Determine the (x, y) coordinate at the center of the cell enclosing the given text.  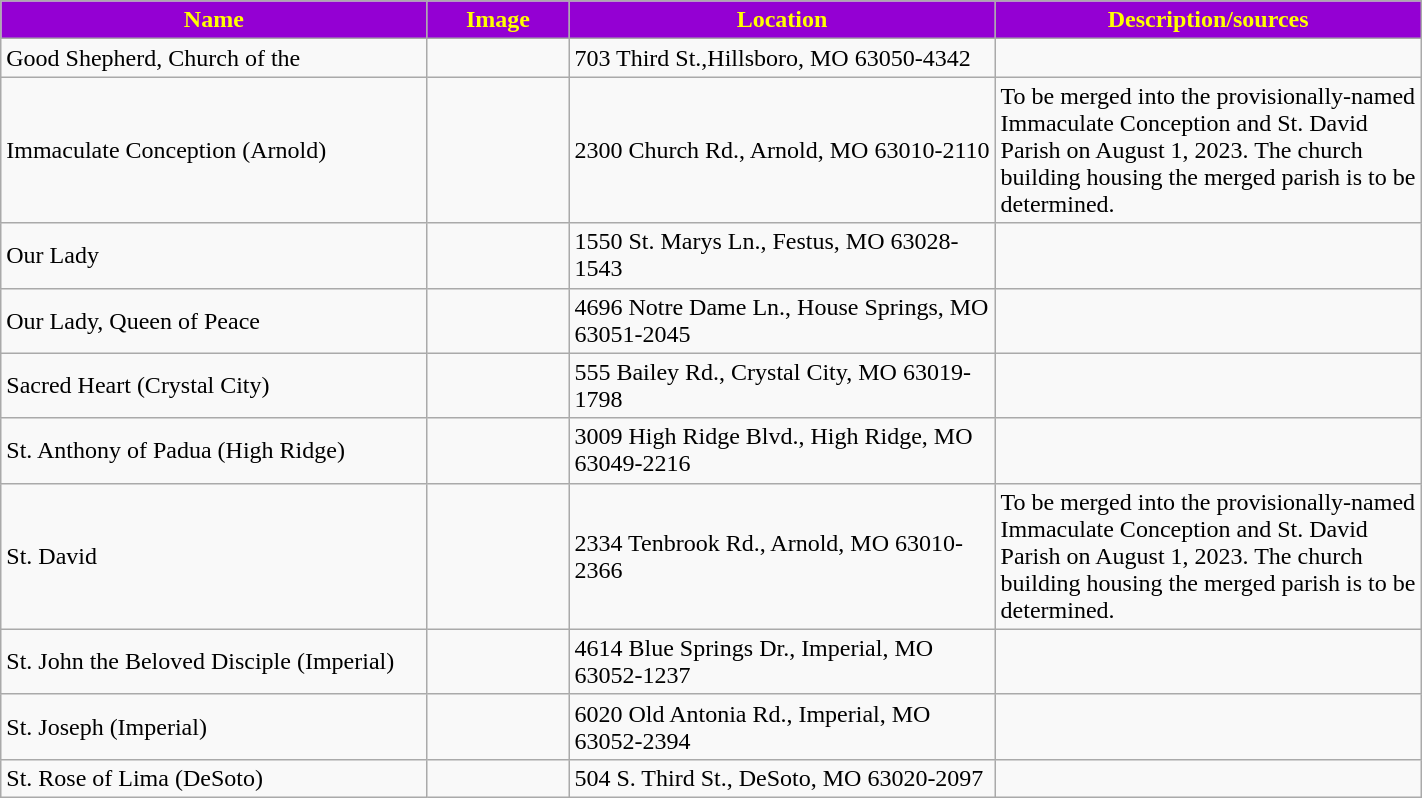
Name (214, 20)
Immaculate Conception (Arnold) (214, 150)
555 Bailey Rd., Crystal City, MO 63019-1798 (782, 386)
St. Joseph (Imperial) (214, 726)
Image (498, 20)
Good Shepherd, Church of the (214, 58)
St. Rose of Lima (DeSoto) (214, 778)
6020 Old Antonia Rd., Imperial, MO 63052-2394 (782, 726)
4696 Notre Dame Ln., House Springs, MO 63051-2045 (782, 320)
1550 St. Marys Ln., Festus, MO 63028-1543 (782, 256)
Sacred Heart (Crystal City) (214, 386)
2334 Tenbrook Rd., Arnold, MO 63010-2366 (782, 556)
Location (782, 20)
4614 Blue Springs Dr., Imperial, MO 63052-1237 (782, 662)
St. John the Beloved Disciple (Imperial) (214, 662)
Our Lady (214, 256)
St. Anthony of Padua (High Ridge) (214, 450)
703 Third St.,Hillsboro, MO 63050-4342 (782, 58)
3009 High Ridge Blvd., High Ridge, MO 63049-2216 (782, 450)
504 S. Third St., DeSoto, MO 63020-2097 (782, 778)
St. David (214, 556)
Our Lady, Queen of Peace (214, 320)
Description/sources (1208, 20)
2300 Church Rd., Arnold, MO 63010-2110 (782, 150)
